From the cell containing the given text, extract its center point as [X, Y] coordinate. 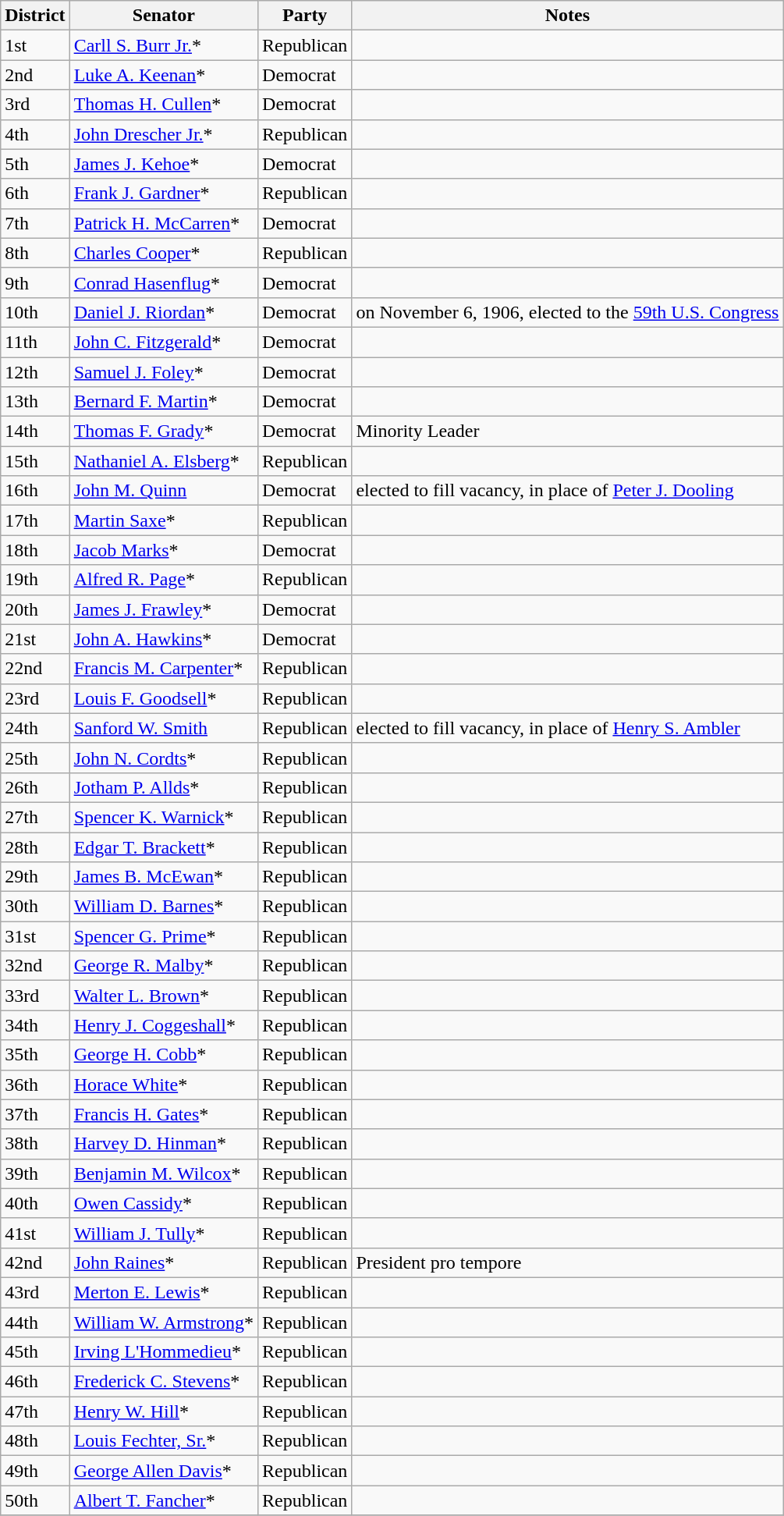
John M. Quinn [164, 491]
Merton E. Lewis* [164, 1292]
Luke A. Keenan* [164, 75]
James J. Frawley* [164, 609]
Sanford W. Smith [164, 728]
7th [35, 223]
Horace White* [164, 1085]
Party [305, 16]
John N. Cordts* [164, 758]
Thomas F. Grady* [164, 431]
5th [35, 164]
Daniel J. Riordan* [164, 312]
elected to fill vacancy, in place of Henry S. Ambler [568, 728]
31st [35, 936]
33rd [35, 996]
19th [35, 580]
Frank J. Gardner* [164, 193]
Patrick H. McCarren* [164, 223]
42nd [35, 1262]
39th [35, 1173]
Irving L'Hommedieu* [164, 1352]
Louis Fechter, Sr.* [164, 1441]
45th [35, 1352]
George Allen Davis* [164, 1471]
37th [35, 1114]
30th [35, 907]
4th [35, 134]
13th [35, 402]
Spencer K. Warnick* [164, 817]
8th [35, 253]
Samuel J. Foley* [164, 372]
22nd [35, 669]
48th [35, 1441]
26th [35, 787]
21st [35, 639]
43rd [35, 1292]
Louis F. Goodsell* [164, 698]
40th [35, 1203]
Alfred R. Page* [164, 580]
2nd [35, 75]
John Raines* [164, 1262]
William J. Tully* [164, 1233]
Martin Saxe* [164, 520]
6th [35, 193]
38th [35, 1144]
11th [35, 342]
District [35, 16]
President pro tempore [568, 1262]
Thomas H. Cullen* [164, 105]
Benjamin M. Wilcox* [164, 1173]
Walter L. Brown* [164, 996]
17th [35, 520]
Jacob Marks* [164, 550]
46th [35, 1382]
50th [35, 1500]
10th [35, 312]
1st [35, 45]
16th [35, 491]
Charles Cooper* [164, 253]
29th [35, 877]
Conrad Hasenflug* [164, 282]
Jotham P. Allds* [164, 787]
Harvey D. Hinman* [164, 1144]
12th [35, 372]
23rd [35, 698]
Owen Cassidy* [164, 1203]
Henry W. Hill* [164, 1411]
James J. Kehoe* [164, 164]
44th [35, 1323]
Albert T. Fancher* [164, 1500]
35th [35, 1055]
18th [35, 550]
15th [35, 461]
Henry J. Coggeshall* [164, 1025]
24th [35, 728]
41st [35, 1233]
Minority Leader [568, 431]
Senator [164, 16]
John Drescher Jr.* [164, 134]
9th [35, 282]
Bernard F. Martin* [164, 402]
Notes [568, 16]
32nd [35, 966]
3rd [35, 105]
Edgar T. Brackett* [164, 847]
John A. Hawkins* [164, 639]
27th [35, 817]
34th [35, 1025]
47th [35, 1411]
Carll S. Burr Jr.* [164, 45]
Francis M. Carpenter* [164, 669]
20th [35, 609]
36th [35, 1085]
William W. Armstrong* [164, 1323]
George R. Malby* [164, 966]
Frederick C. Stevens* [164, 1382]
Francis H. Gates* [164, 1114]
William D. Barnes* [164, 907]
John C. Fitzgerald* [164, 342]
49th [35, 1471]
elected to fill vacancy, in place of Peter J. Dooling [568, 491]
Nathaniel A. Elsberg* [164, 461]
Spencer G. Prime* [164, 936]
George H. Cobb* [164, 1055]
14th [35, 431]
28th [35, 847]
James B. McEwan* [164, 877]
on November 6, 1906, elected to the 59th U.S. Congress [568, 312]
25th [35, 758]
